Pinpoint the cell where the given text exists, returning its (X, Y) midpoint coordinate. 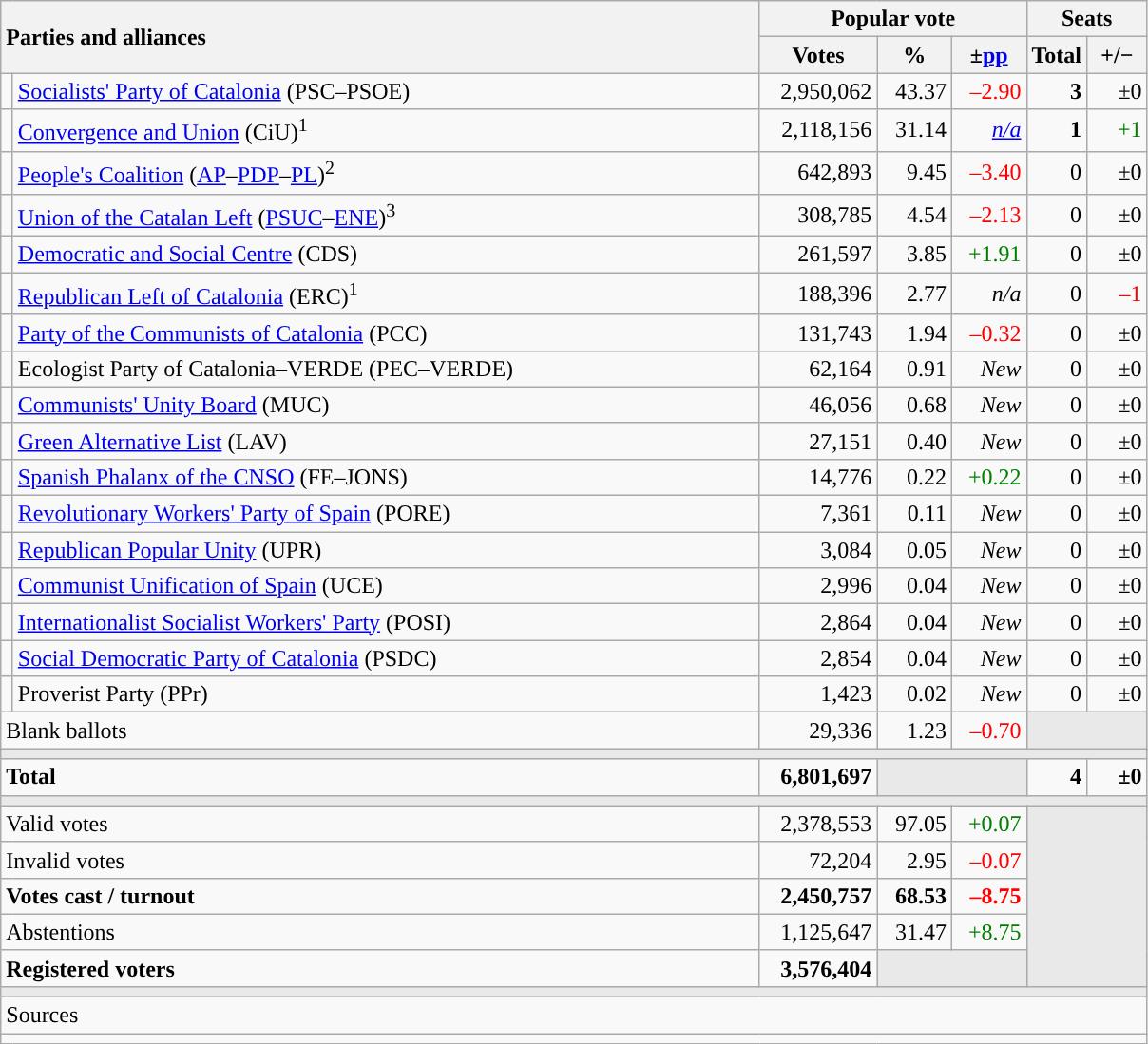
3,576,404 (818, 968)
2,378,553 (818, 824)
27,151 (818, 441)
–8.75 (988, 896)
9.45 (914, 173)
97.05 (914, 824)
1.94 (914, 332)
People's Coalition (AP–PDP–PL)2 (386, 173)
2,854 (818, 658)
+8.75 (988, 932)
±pp (988, 55)
Votes (818, 55)
–0.70 (988, 731)
Communist Unification of Spain (UCE) (386, 586)
Proverist Party (PPr) (386, 694)
Revolutionary Workers' Party of Spain (PORE) (386, 514)
2,996 (818, 586)
+/− (1118, 55)
14,776 (818, 477)
72,204 (818, 860)
3,084 (818, 550)
1.23 (914, 731)
Seats (1087, 19)
Valid votes (380, 824)
Votes cast / turnout (380, 896)
31.47 (914, 932)
–1 (1118, 294)
2,118,156 (818, 131)
0.11 (914, 514)
–0.32 (988, 332)
4.54 (914, 215)
Internationalist Socialist Workers' Party (POSI) (386, 622)
131,743 (818, 332)
Blank ballots (380, 731)
Green Alternative List (LAV) (386, 441)
–3.40 (988, 173)
0.91 (914, 369)
Convergence and Union (CiU)1 (386, 131)
Invalid votes (380, 860)
0.68 (914, 405)
1 (1057, 131)
Communists' Unity Board (MUC) (386, 405)
Abstentions (380, 932)
1,423 (818, 694)
4 (1057, 777)
–0.07 (988, 860)
Social Democratic Party of Catalonia (PSDC) (386, 658)
2,450,757 (818, 896)
0.05 (914, 550)
642,893 (818, 173)
62,164 (818, 369)
261,597 (818, 255)
–2.13 (988, 215)
31.14 (914, 131)
Party of the Communists of Catalonia (PCC) (386, 332)
Registered voters (380, 968)
Union of the Catalan Left (PSUC–ENE)3 (386, 215)
+1.91 (988, 255)
% (914, 55)
0.40 (914, 441)
+0.07 (988, 824)
2.95 (914, 860)
Republican Popular Unity (UPR) (386, 550)
Ecologist Party of Catalonia–VERDE (PEC–VERDE) (386, 369)
7,361 (818, 514)
2.77 (914, 294)
Republican Left of Catalonia (ERC)1 (386, 294)
68.53 (914, 896)
2,864 (818, 622)
Socialists' Party of Catalonia (PSC–PSOE) (386, 91)
Sources (574, 1016)
Popular vote (893, 19)
Spanish Phalanx of the CNSO (FE–JONS) (386, 477)
0.02 (914, 694)
46,056 (818, 405)
0.22 (914, 477)
188,396 (818, 294)
Democratic and Social Centre (CDS) (386, 255)
2,950,062 (818, 91)
+0.22 (988, 477)
Parties and alliances (380, 37)
3.85 (914, 255)
1,125,647 (818, 932)
+1 (1118, 131)
3 (1057, 91)
43.37 (914, 91)
308,785 (818, 215)
–2.90 (988, 91)
6,801,697 (818, 777)
29,336 (818, 731)
